Find where the given text appears and provide that cell's center as [x, y] coordinate. 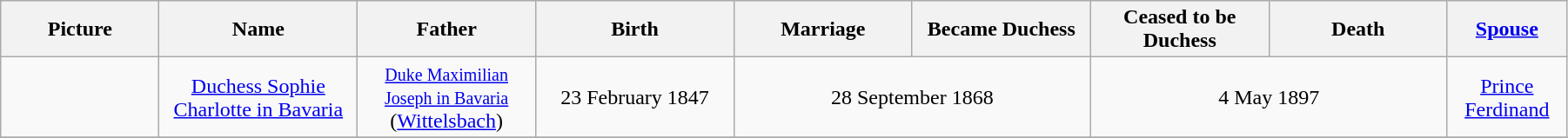
Became Duchess [1001, 30]
Name [258, 30]
Father [447, 30]
Marriage [823, 30]
4 May 1897 [1269, 97]
Duke Maximilian Joseph in Bavaria(Wittelsbach) [447, 97]
Prince Ferdinand [1507, 97]
Birth [635, 30]
Death [1357, 30]
Ceased to be Duchess [1180, 30]
Duchess Sophie Charlotte in Bavaria [258, 97]
Spouse [1507, 30]
23 February 1847 [635, 97]
Picture [80, 30]
28 September 1868 [912, 97]
